Provide the [X, Y] coordinate of the cell's center where the given text is located.  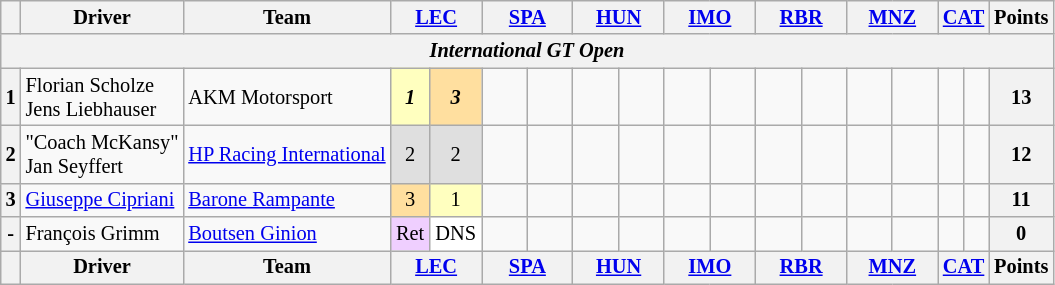
International GT Open [527, 51]
Ret [410, 234]
"Coach McKansy" Jan Seyffert [102, 154]
13 [1021, 97]
11 [1021, 200]
0 [1021, 234]
François Grimm [102, 234]
AKM Motorsport [286, 97]
HP Racing International [286, 154]
- [11, 234]
Boutsen Ginion [286, 234]
Barone Rampante [286, 200]
Florian Scholze Jens Liebhauser [102, 97]
Giuseppe Cipriani [102, 200]
12 [1021, 154]
DNS [456, 234]
